Capture the cell that displays the provided text and extract its (X, Y) central coordinate. 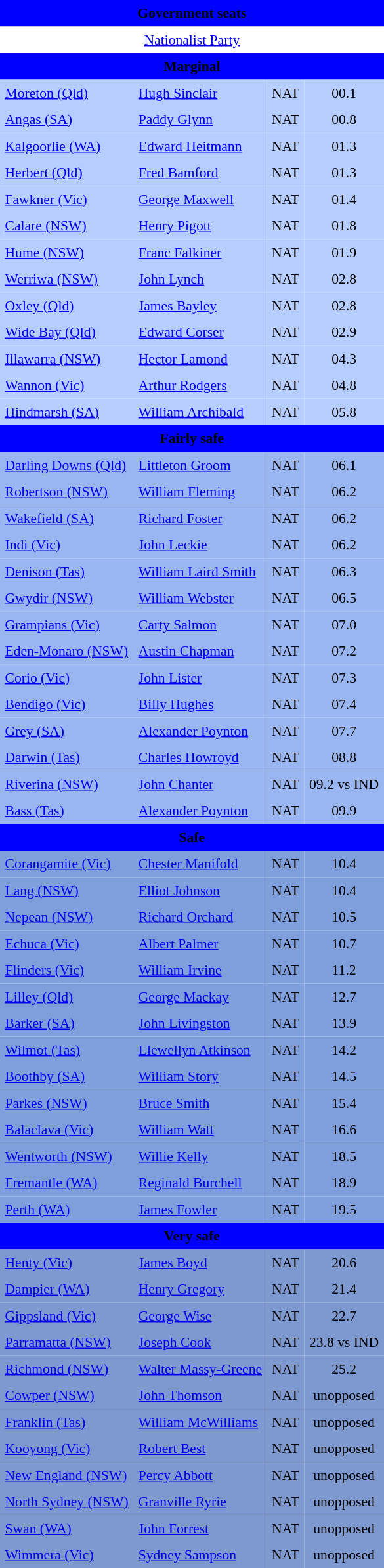
George Mackay (200, 996)
Elliot Johnson (200, 890)
Willie Kelly (200, 1156)
12.7 (344, 996)
00.8 (344, 119)
21.4 (344, 1289)
John Chanter (200, 784)
Nationalist Party (192, 39)
05.8 (344, 412)
Sydney Sampson (200, 1555)
Fred Bamford (200, 173)
06.5 (344, 598)
Wakefield (SA) (67, 518)
Bruce Smith (200, 1103)
Richard Orchard (200, 917)
Marginal (192, 66)
Herbert (Qld) (67, 173)
Llewellyn Atkinson (200, 1049)
06.3 (344, 571)
Robert Best (200, 1449)
Boothby (SA) (67, 1076)
07.3 (344, 677)
18.9 (344, 1183)
Kalgoorlie (WA) (67, 146)
Fawkner (Vic) (67, 199)
Arthur Rodgers (200, 385)
Hugh Sinclair (200, 93)
John Livingston (200, 1023)
04.3 (344, 358)
Angas (SA) (67, 119)
14.2 (344, 1049)
Wilmot (Tas) (67, 1049)
William Irvine (200, 970)
04.8 (344, 385)
Wannon (Vic) (67, 385)
02.9 (344, 332)
Richard Foster (200, 518)
Calare (NSW) (67, 226)
Charles Howroyd (200, 757)
James Boyd (200, 1262)
Eden-Monaro (NSW) (67, 651)
Grampians (Vic) (67, 624)
Denison (Tas) (67, 571)
Safe (192, 837)
William Laird Smith (200, 571)
07.4 (344, 704)
Darling Downs (Qld) (67, 465)
Government seats (192, 13)
Wide Bay (Qld) (67, 332)
Billy Hughes (200, 704)
01.9 (344, 252)
James Fowler (200, 1209)
Littleton Groom (200, 465)
Corio (Vic) (67, 677)
Fairly safe (192, 438)
North Sydney (NSW) (67, 1502)
Dampier (WA) (67, 1289)
John Thomson (200, 1395)
20.6 (344, 1262)
Bass (Tas) (67, 811)
16.6 (344, 1130)
Oxley (Qld) (67, 305)
Moreton (Qld) (67, 93)
Hector Lamond (200, 358)
Chester Manifold (200, 864)
John Leckie (200, 545)
Edward Corser (200, 332)
08.8 (344, 757)
Grey (SA) (67, 731)
Fremantle (WA) (67, 1183)
William Webster (200, 598)
Henty (Vic) (67, 1262)
25.2 (344, 1368)
Hindmarsh (SA) (67, 412)
John Lynch (200, 279)
Darwin (Tas) (67, 757)
07.2 (344, 651)
Corangamite (Vic) (67, 864)
Parkes (NSW) (67, 1103)
Edward Heitmann (200, 146)
Granville Ryrie (200, 1502)
Richmond (NSW) (67, 1368)
Illawarra (NSW) (67, 358)
Swan (WA) (67, 1528)
Reginald Burchell (200, 1183)
Cowper (NSW) (67, 1395)
Echuca (Vic) (67, 943)
10.7 (344, 943)
New England (NSW) (67, 1475)
Gippsland (Vic) (67, 1315)
06.1 (344, 465)
10.5 (344, 917)
Indi (Vic) (67, 545)
Wentworth (NSW) (67, 1156)
13.9 (344, 1023)
William Watt (200, 1130)
William Fleming (200, 492)
Paddy Glynn (200, 119)
William Story (200, 1076)
Henry Gregory (200, 1289)
Riverina (NSW) (67, 784)
Carty Salmon (200, 624)
Flinders (Vic) (67, 970)
John Forrest (200, 1528)
Wimmera (Vic) (67, 1555)
Austin Chapman (200, 651)
18.5 (344, 1156)
09.2 vs IND (344, 784)
Henry Pigott (200, 226)
23.8 vs IND (344, 1342)
William McWilliams (200, 1422)
Kooyong (Vic) (67, 1449)
Walter Massy-Greene (200, 1368)
00.1 (344, 93)
Gwydir (NSW) (67, 598)
Nepean (NSW) (67, 917)
Lang (NSW) (67, 890)
01.8 (344, 226)
Franklin (Tas) (67, 1422)
Percy Abbott (200, 1475)
William Archibald (200, 412)
Parramatta (NSW) (67, 1342)
Very safe (192, 1236)
George Maxwell (200, 199)
James Bayley (200, 305)
09.9 (344, 811)
11.2 (344, 970)
Balaclava (Vic) (67, 1130)
14.5 (344, 1076)
15.4 (344, 1103)
19.5 (344, 1209)
Perth (WA) (67, 1209)
Lilley (Qld) (67, 996)
Joseph Cook (200, 1342)
Bendigo (Vic) (67, 704)
Franc Falkiner (200, 252)
Barker (SA) (67, 1023)
07.0 (344, 624)
Albert Palmer (200, 943)
John Lister (200, 677)
Robertson (NSW) (67, 492)
George Wise (200, 1315)
01.4 (344, 199)
Hume (NSW) (67, 252)
Werriwa (NSW) (67, 279)
07.7 (344, 731)
22.7 (344, 1315)
